Output the (x, y) coordinate of the center of the cell containing the given text.  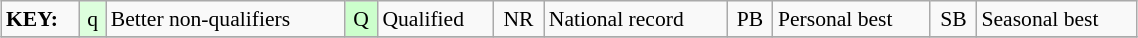
NR (518, 19)
Q (361, 19)
q (92, 19)
SB (953, 19)
KEY: (40, 19)
Personal best (852, 19)
National record (636, 19)
Better non-qualifiers (226, 19)
Qualified (435, 19)
Seasonal best (1056, 19)
PB (750, 19)
